Extract the [X, Y] coordinate from the center of the cell holding the provided text.  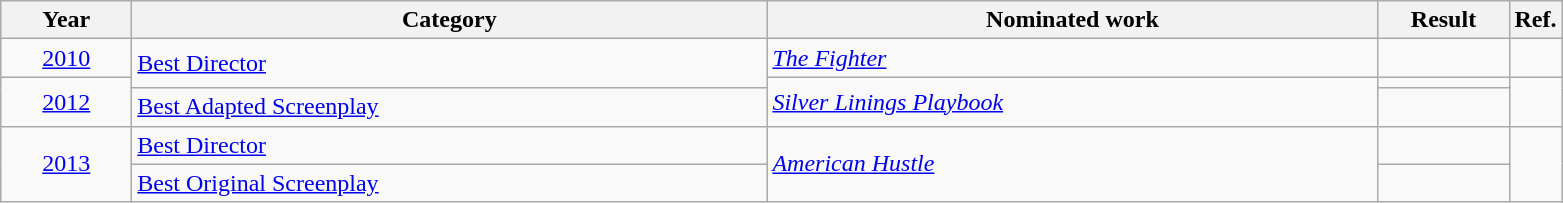
2013 [66, 164]
Silver Linings Playbook [1072, 102]
2010 [66, 58]
Result [1444, 20]
Best Original Screenplay [450, 183]
The Fighter [1072, 58]
American Hustle [1072, 164]
Year [66, 20]
Best Adapted Screenplay [450, 107]
2012 [66, 102]
Ref. [1536, 20]
Category [450, 20]
Nominated work [1072, 20]
